Return the [x, y] coordinate for the center point of the cell that contains the specified text.  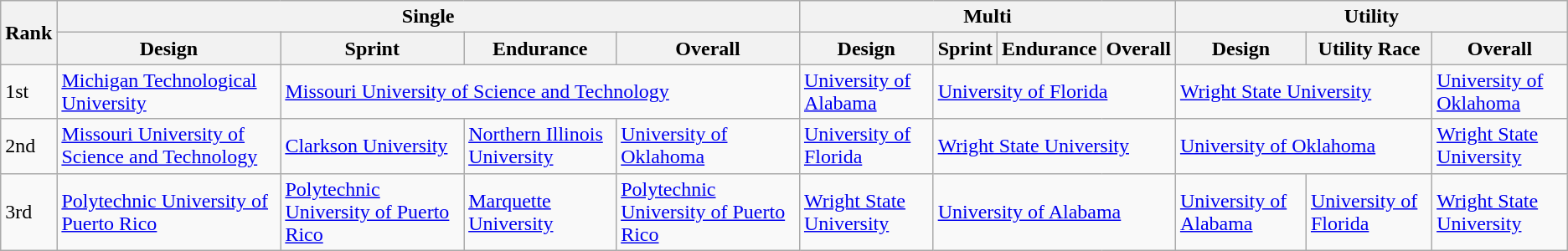
Utility Race [1369, 49]
Utility [1371, 17]
2nd [28, 146]
Michigan Technological University [169, 92]
Rank [28, 33]
Northern Illinois University [540, 146]
3rd [28, 212]
1st [28, 92]
Clarkson University [372, 146]
Marquette University [540, 212]
Single [429, 17]
Multi [987, 17]
